Determine the [X, Y] coordinate at the center of the cell enclosing the given text.  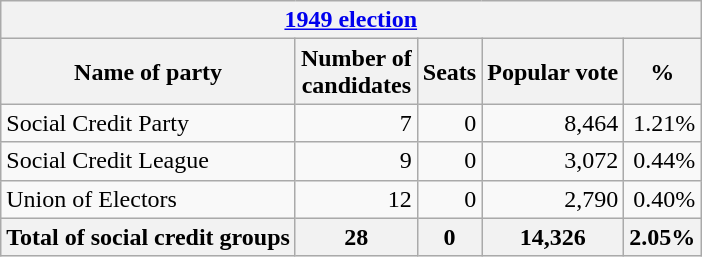
8,464 [553, 123]
9 [356, 161]
2,790 [553, 199]
Social Credit League [148, 161]
Number ofcandidates [356, 72]
Name of party [148, 72]
1949 election [351, 20]
7 [356, 123]
3,072 [553, 161]
28 [356, 237]
Seats [449, 72]
Social Credit Party [148, 123]
Union of Electors [148, 199]
% [662, 72]
Popular vote [553, 72]
Total of social credit groups [148, 237]
14,326 [553, 237]
1.21% [662, 123]
0.44% [662, 161]
0.40% [662, 199]
2.05% [662, 237]
12 [356, 199]
